For the text-containing cell, return its midpoint in (X, Y) coordinate format. 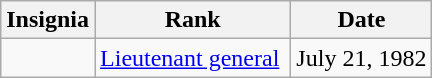
Insignia (48, 20)
Rank (193, 20)
July 21, 1982 (362, 58)
Date (362, 20)
Lieutenant general (193, 58)
